Find where the given text appears and provide that cell's center as [X, Y] coordinate. 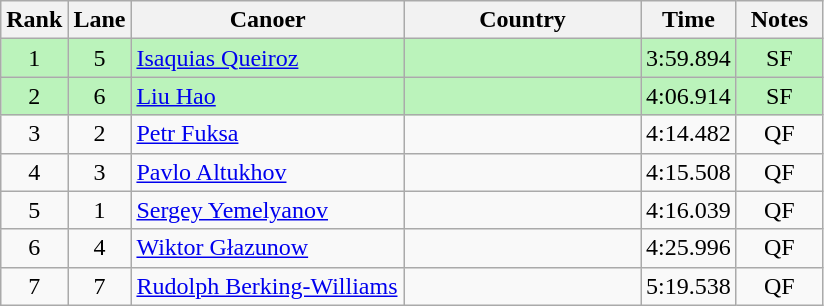
4:15.508 [689, 172]
Time [689, 20]
3:59.894 [689, 58]
Pavlo Altukhov [268, 172]
4:16.039 [689, 210]
Liu Hao [268, 96]
Country [522, 20]
4:06.914 [689, 96]
Sergey Yemelyanov [268, 210]
5:19.538 [689, 286]
4:25.996 [689, 248]
Rudolph Berking-Williams [268, 286]
Notes [779, 20]
Petr Fuksa [268, 134]
Isaquias Queiroz [268, 58]
Wiktor Głazunow [268, 248]
Canoer [268, 20]
Lane [100, 20]
Rank [34, 20]
4:14.482 [689, 134]
